Search for the cell housing the specified text and yield its (x, y) center coordinate. 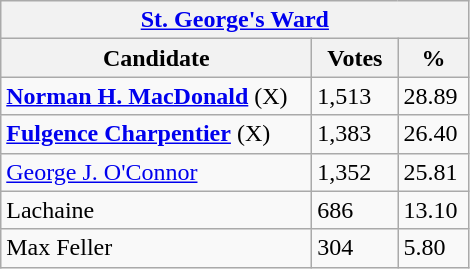
1,513 (355, 96)
% (434, 58)
28.89 (434, 96)
1,383 (355, 134)
25.81 (434, 172)
Candidate (156, 58)
Norman H. MacDonald (X) (156, 96)
Lachaine (156, 210)
Max Feller (156, 248)
686 (355, 210)
26.40 (434, 134)
George J. O'Connor (156, 172)
St. George's Ward (235, 20)
1,352 (355, 172)
13.10 (434, 210)
Fulgence Charpentier (X) (156, 134)
304 (355, 248)
Votes (355, 58)
5.80 (434, 248)
